Pinpoint the cell where the given text exists, returning its [x, y] midpoint coordinate. 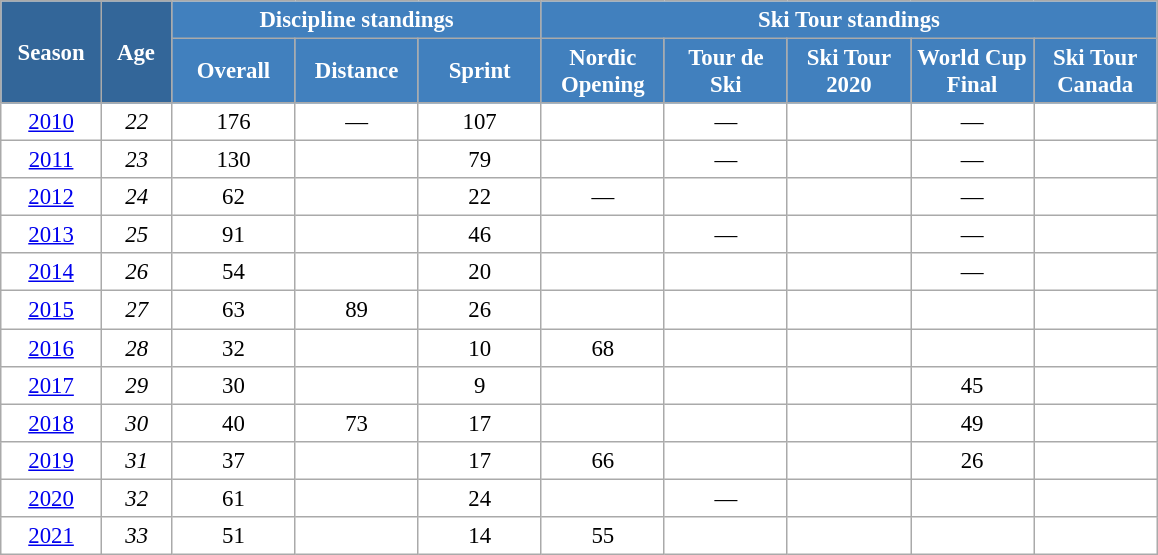
Age [136, 52]
130 [234, 160]
14 [480, 536]
68 [602, 348]
20 [480, 273]
73 [356, 423]
37 [234, 460]
Tour deSki [726, 72]
2011 [52, 160]
2019 [52, 460]
176 [234, 122]
89 [356, 310]
45 [972, 385]
79 [480, 160]
33 [136, 536]
2017 [52, 385]
World CupFinal [972, 72]
54 [234, 273]
2014 [52, 273]
Sprint [480, 72]
46 [480, 235]
28 [136, 348]
55 [602, 536]
2015 [52, 310]
NordicOpening [602, 72]
10 [480, 348]
31 [136, 460]
9 [480, 385]
25 [136, 235]
2020 [52, 498]
2016 [52, 348]
Ski Tour2020 [848, 72]
61 [234, 498]
66 [602, 460]
107 [480, 122]
Season [52, 52]
Distance [356, 72]
2018 [52, 423]
40 [234, 423]
Discipline standings [356, 20]
Overall [234, 72]
23 [136, 160]
91 [234, 235]
2010 [52, 122]
Ski TourCanada [1096, 72]
2012 [52, 197]
62 [234, 197]
29 [136, 385]
63 [234, 310]
2013 [52, 235]
49 [972, 423]
Ski Tour standings [848, 20]
51 [234, 536]
27 [136, 310]
2021 [52, 536]
